From the cell containing the given text, extract its center point as [X, Y] coordinate. 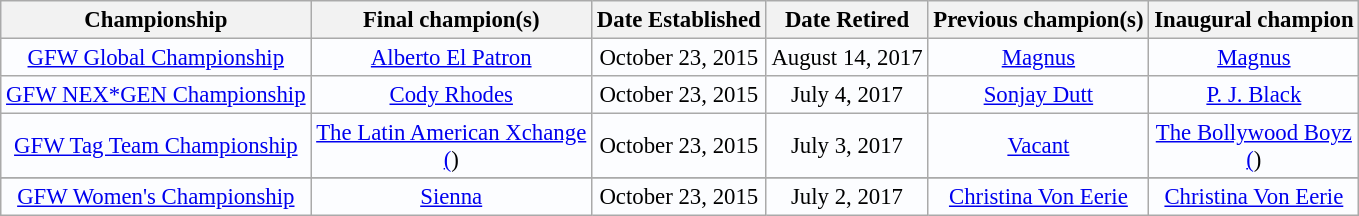
Vacant [1038, 146]
Final champion(s) [452, 20]
July 4, 2017 [847, 95]
August 14, 2017 [847, 58]
GFW Tag Team Championship [156, 146]
Cody Rhodes [452, 95]
July 3, 2017 [847, 146]
Alberto El Patron [452, 58]
GFW NEX*GEN Championship [156, 95]
GFW Women's Championship [156, 197]
Inaugural champion [1254, 20]
Sienna [452, 197]
The Bollywood Boyz() [1254, 146]
Championship [156, 20]
Date Retired [847, 20]
GFW Global Championship [156, 58]
Date Established [680, 20]
The Latin American Xchange() [452, 146]
Previous champion(s) [1038, 20]
P. J. Black [1254, 95]
Sonjay Dutt [1038, 95]
July 2, 2017 [847, 197]
